Provide the [x, y] coordinate of the cell's center where the given text is located.  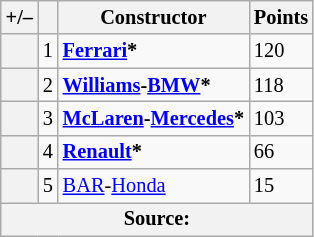
Williams-BMW* [154, 85]
3 [48, 118]
103 [281, 118]
+/– [20, 17]
66 [281, 152]
Ferrari* [154, 51]
15 [281, 186]
McLaren-Mercedes* [154, 118]
4 [48, 152]
Constructor [154, 17]
Points [281, 17]
BAR-Honda [154, 186]
1 [48, 51]
Source: [157, 219]
Renault* [154, 152]
118 [281, 85]
120 [281, 51]
5 [48, 186]
2 [48, 85]
